For the text-containing cell, return its midpoint in (x, y) coordinate format. 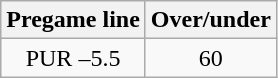
60 (210, 58)
Over/under (210, 20)
PUR –5.5 (74, 58)
Pregame line (74, 20)
